Capture the cell that displays the provided text and extract its (X, Y) central coordinate. 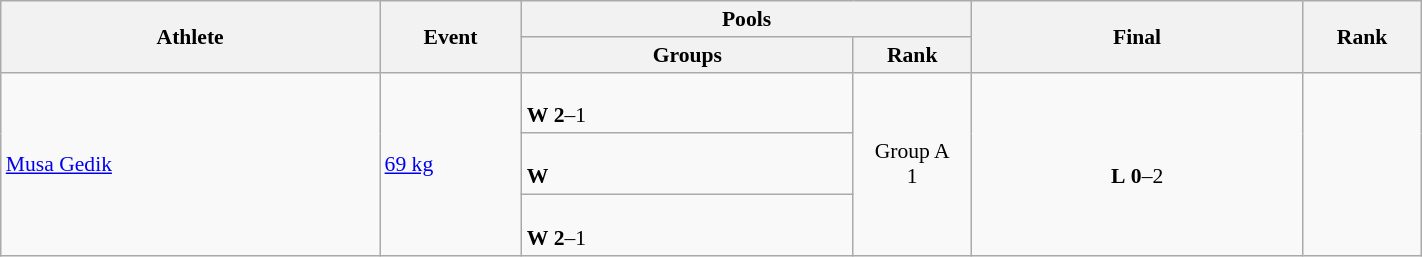
L 0–2 (1136, 164)
69 kg (451, 164)
W (688, 164)
Final (1136, 36)
Groups (688, 55)
Event (451, 36)
Athlete (190, 36)
Musa Gedik (190, 164)
Group A1 (912, 164)
Pools (747, 19)
